From the cell containing the given text, extract its center point as [X, Y] coordinate. 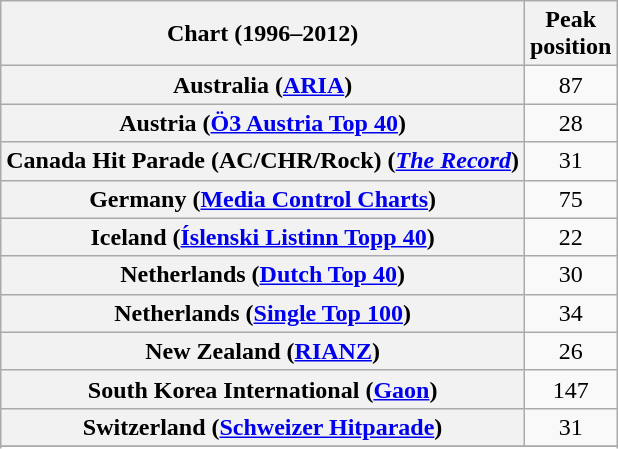
Iceland (Íslenski Listinn Topp 40) [263, 237]
87 [570, 85]
Chart (1996–2012) [263, 34]
Germany (Media Control Charts) [263, 199]
26 [570, 351]
75 [570, 199]
South Korea International (Gaon) [263, 389]
30 [570, 275]
28 [570, 123]
Canada Hit Parade (AC/CHR/Rock) (The Record) [263, 161]
Peakposition [570, 34]
Australia (ARIA) [263, 85]
Switzerland (Schweizer Hitparade) [263, 427]
New Zealand (RIANZ) [263, 351]
147 [570, 389]
34 [570, 313]
22 [570, 237]
Netherlands (Dutch Top 40) [263, 275]
Netherlands (Single Top 100) [263, 313]
Austria (Ö3 Austria Top 40) [263, 123]
